Find where the given text appears and provide that cell's center as (x, y) coordinate. 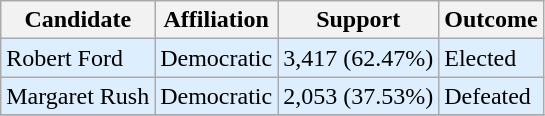
Outcome (491, 20)
Margaret Rush (78, 96)
Candidate (78, 20)
Elected (491, 58)
Defeated (491, 96)
Affiliation (216, 20)
2,053 (37.53%) (358, 96)
Robert Ford (78, 58)
Support (358, 20)
3,417 (62.47%) (358, 58)
